Detect which cell encompasses the target text, then output its (x, y) center coordinate. 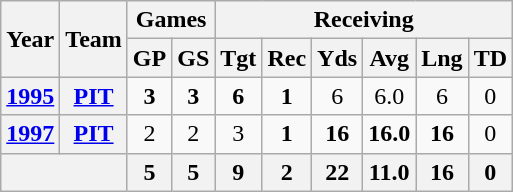
Yds (338, 58)
1995 (30, 96)
Games (170, 20)
1997 (30, 134)
Avg (390, 58)
Rec (287, 58)
9 (238, 172)
11.0 (390, 172)
GS (194, 58)
16.0 (390, 134)
22 (338, 172)
Tgt (238, 58)
Year (30, 39)
6.0 (390, 96)
GP (149, 58)
Team (94, 39)
Lng (442, 58)
TD (490, 58)
Receiving (364, 20)
